For the text-containing cell, return its midpoint in [X, Y] coordinate format. 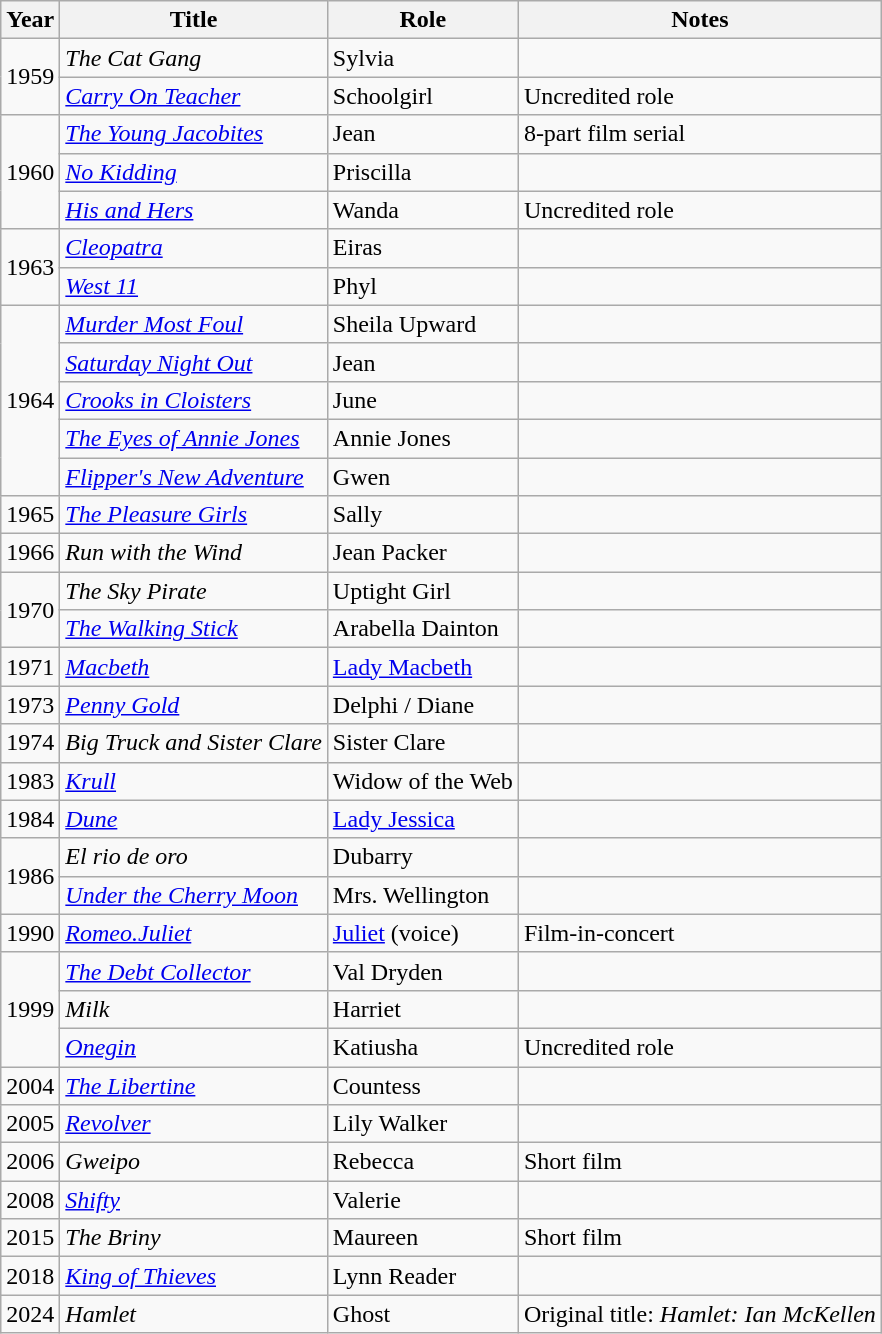
Penny Gold [194, 705]
The Young Jacobites [194, 134]
1966 [30, 553]
Role [422, 20]
Schoolgirl [422, 96]
El rio de oro [194, 857]
Murder Most Foul [194, 324]
The Debt Collector [194, 971]
Arabella Dainton [422, 629]
Maureen [422, 1238]
Eiras [422, 248]
Krull [194, 781]
Flipper's New Adventure [194, 477]
Harriet [422, 1009]
1973 [30, 705]
Lady Jessica [422, 819]
Cleopatra [194, 248]
Juliet (voice) [422, 933]
West 11 [194, 286]
8-part film serial [700, 134]
Title [194, 20]
1971 [30, 667]
Onegin [194, 1047]
The Pleasure Girls [194, 515]
2006 [30, 1162]
1984 [30, 819]
Uptight Girl [422, 591]
Sister Clare [422, 743]
Priscilla [422, 172]
2005 [30, 1124]
The Libertine [194, 1085]
1963 [30, 267]
Saturday Night Out [194, 362]
Valerie [422, 1200]
Milk [194, 1009]
Lady Macbeth [422, 667]
1986 [30, 876]
The Sky Pirate [194, 591]
Under the Cherry Moon [194, 895]
Widow of the Web [422, 781]
Big Truck and Sister Clare [194, 743]
Ghost [422, 1314]
June [422, 400]
His and Hers [194, 210]
Delphi / Diane [422, 705]
Countess [422, 1085]
2015 [30, 1238]
2018 [30, 1276]
Year [30, 20]
Lily Walker [422, 1124]
2024 [30, 1314]
Jean Packer [422, 553]
Rebecca [422, 1162]
1970 [30, 610]
Mrs. Wellington [422, 895]
Carry On Teacher [194, 96]
The Walking Stick [194, 629]
The Eyes of Annie Jones [194, 438]
Lynn Reader [422, 1276]
Romeo.Juliet [194, 933]
1990 [30, 933]
Dubarry [422, 857]
1965 [30, 515]
Shifty [194, 1200]
Hamlet [194, 1314]
Sheila Upward [422, 324]
Film-in-concert [700, 933]
The Briny [194, 1238]
1974 [30, 743]
1999 [30, 1009]
Val Dryden [422, 971]
Gwen [422, 477]
Sylvia [422, 58]
Wanda [422, 210]
1964 [30, 400]
2004 [30, 1085]
No Kidding [194, 172]
Revolver [194, 1124]
Gweipo [194, 1162]
Phyl [422, 286]
The Cat Gang [194, 58]
Run with the Wind [194, 553]
Crooks in Cloisters [194, 400]
Original title: Hamlet: Ian McKellen [700, 1314]
Katiusha [422, 1047]
1959 [30, 77]
Macbeth [194, 667]
Dune [194, 819]
King of Thieves [194, 1276]
1983 [30, 781]
Notes [700, 20]
Sally [422, 515]
Annie Jones [422, 438]
1960 [30, 172]
2008 [30, 1200]
